Scan for the cell matching the given text and deliver its [x, y] coordinate at center. 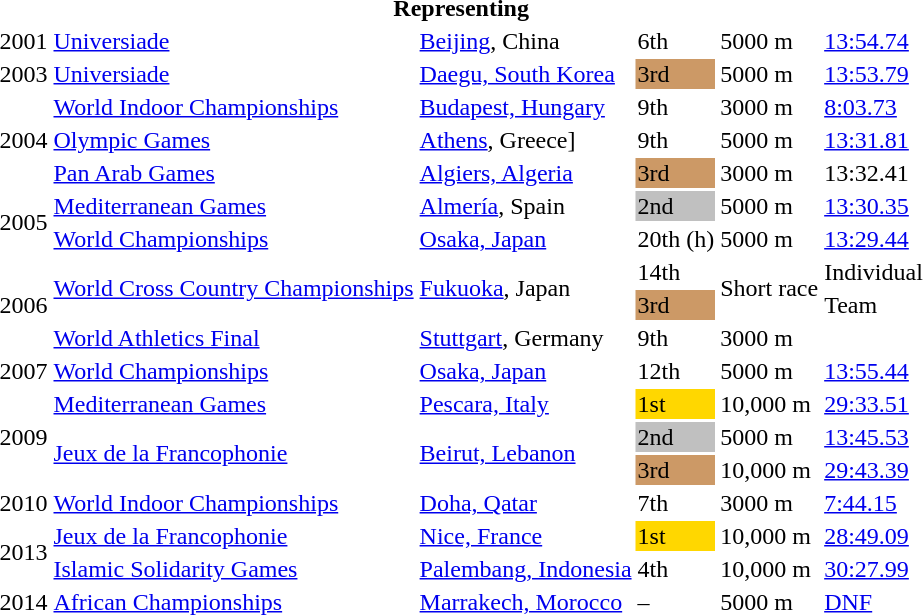
Beirut, Lebanon [526, 454]
Beijing, China [526, 41]
Islamic Solidarity Games [234, 569]
Pescara, Italy [526, 404]
Stuttgart, Germany [526, 338]
Almería, Spain [526, 206]
Short race [770, 288]
Olympic Games [234, 140]
14th [676, 272]
Athens, Greece] [526, 140]
Budapest, Hungary [526, 107]
Nice, France [526, 536]
20th (h) [676, 239]
Fukuoka, Japan [526, 288]
4th [676, 569]
World Athletics Final [234, 338]
Palembang, Indonesia [526, 569]
12th [676, 371]
Daegu, South Korea [526, 74]
World Cross Country Championships [234, 288]
Doha, Qatar [526, 503]
6th [676, 41]
Pan Arab Games [234, 173]
7th [676, 503]
Algiers, Algeria [526, 173]
